Pinpoint the cell where the given text exists, returning its (x, y) midpoint coordinate. 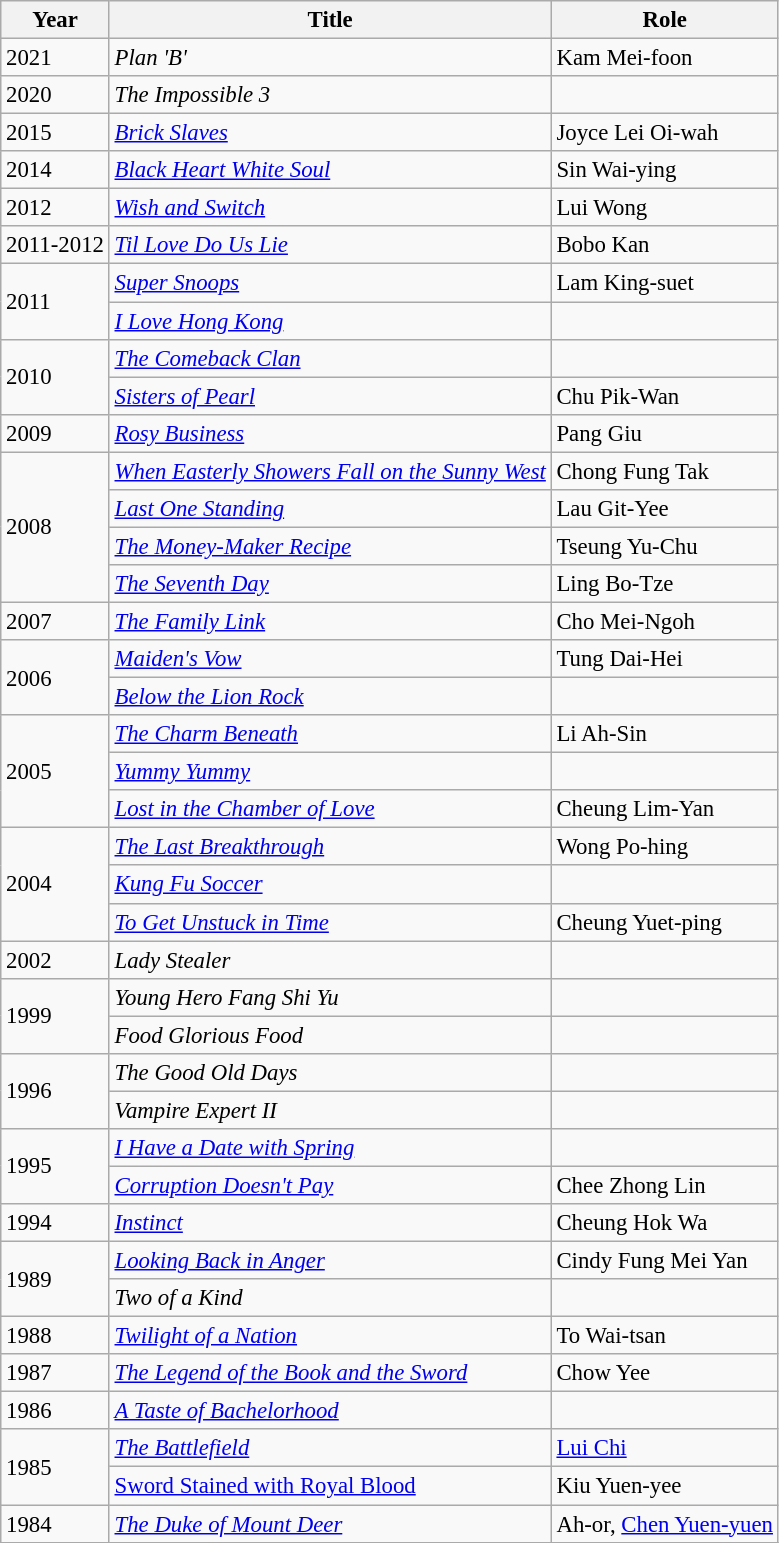
Corruption Doesn't Pay (330, 1185)
Yummy Yummy (330, 772)
2021 (55, 58)
Year (55, 20)
Tseung Yu-Chu (664, 546)
2008 (55, 527)
2020 (55, 95)
Super Snoops (330, 283)
1999 (55, 1016)
Lady Stealer (330, 960)
2006 (55, 678)
Kung Fu Soccer (330, 885)
The Charm Beneath (330, 734)
2009 (55, 433)
2011 (55, 302)
Below the Lion Rock (330, 697)
The Last Breakthrough (330, 847)
Chee Zhong Lin (664, 1185)
1985 (55, 1468)
2007 (55, 621)
Cindy Fung Mei Yan (664, 1261)
Looking Back in Anger (330, 1261)
The Impossible 3 (330, 95)
Kiu Yuen-yee (664, 1486)
Cheung Hok Wa (664, 1223)
1994 (55, 1223)
Chu Pik-Wan (664, 396)
1989 (55, 1280)
Plan 'B' (330, 58)
The Battlefield (330, 1449)
Wish and Switch (330, 208)
1995 (55, 1166)
Cho Mei-Ngoh (664, 621)
The Duke of Mount Deer (330, 1524)
2002 (55, 960)
Sword Stained with Royal Blood (330, 1486)
Black Heart White Soul (330, 170)
Lui Wong (664, 208)
Ah-or, Chen Yuen-yuen (664, 1524)
2004 (55, 884)
Lui Chi (664, 1449)
2012 (55, 208)
Ling Bo-Tze (664, 584)
To Get Unstuck in Time (330, 922)
Chong Fung Tak (664, 471)
Lau Git-Yee (664, 509)
Cheung Lim-Yan (664, 809)
Bobo Kan (664, 245)
2010 (55, 376)
1996 (55, 1092)
Lam King-suet (664, 283)
The Seventh Day (330, 584)
When Easterly Showers Fall on the Sunny West (330, 471)
To Wai-tsan (664, 1336)
1986 (55, 1411)
Til Love Do Us Lie (330, 245)
Instinct (330, 1223)
Title (330, 20)
2014 (55, 170)
Two of a Kind (330, 1298)
The Legend of the Book and the Sword (330, 1373)
Cheung Yuet-ping (664, 922)
2005 (55, 772)
A Taste of Bachelorhood (330, 1411)
The Good Old Days (330, 1073)
The Family Link (330, 621)
1988 (55, 1336)
1984 (55, 1524)
Maiden's Vow (330, 659)
2011-2012 (55, 245)
Joyce Lei Oi-wah (664, 133)
Wong Po-hing (664, 847)
Rosy Business (330, 433)
The Money-Maker Recipe (330, 546)
1987 (55, 1373)
Pang Giu (664, 433)
Last One Standing (330, 509)
Twilight of a Nation (330, 1336)
The Comeback Clan (330, 358)
Tung Dai-Hei (664, 659)
Lost in the Chamber of Love (330, 809)
Young Hero Fang Shi Yu (330, 997)
Role (664, 20)
Vampire Expert II (330, 1110)
I Have a Date with Spring (330, 1148)
Chow Yee (664, 1373)
Food Glorious Food (330, 1035)
I Love Hong Kong (330, 321)
Li Ah-Sin (664, 734)
Sin Wai-ying (664, 170)
2015 (55, 133)
Brick Slaves (330, 133)
Sisters of Pearl (330, 396)
Kam Mei-foon (664, 58)
